From the cell containing the given text, extract its center point as [X, Y] coordinate. 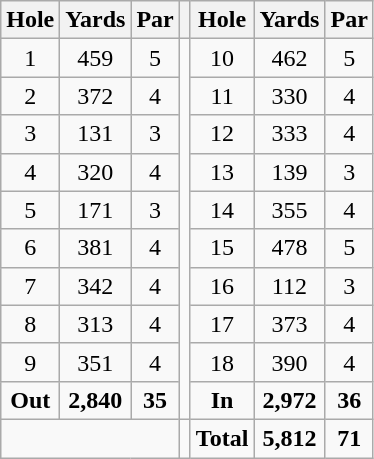
Total [222, 438]
17 [222, 324]
10 [222, 58]
2,972 [290, 400]
333 [290, 134]
71 [349, 438]
351 [96, 362]
330 [290, 96]
14 [222, 210]
1 [30, 58]
390 [290, 362]
462 [290, 58]
131 [96, 134]
13 [222, 172]
6 [30, 248]
355 [290, 210]
342 [96, 286]
35 [155, 400]
7 [30, 286]
12 [222, 134]
320 [96, 172]
139 [290, 172]
372 [96, 96]
373 [290, 324]
In [222, 400]
5,812 [290, 438]
15 [222, 248]
112 [290, 286]
381 [96, 248]
18 [222, 362]
36 [349, 400]
Out [30, 400]
8 [30, 324]
9 [30, 362]
171 [96, 210]
2 [30, 96]
2,840 [96, 400]
11 [222, 96]
16 [222, 286]
459 [96, 58]
478 [290, 248]
313 [96, 324]
